Detect which cell encompasses the target text, then output its [x, y] center coordinate. 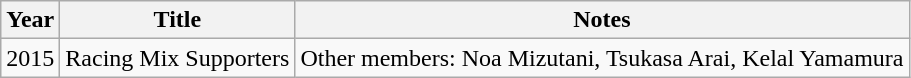
Title [178, 20]
Notes [602, 20]
Other members: Noa Mizutani, Tsukasa Arai, Kelal Yamamura [602, 58]
2015 [30, 58]
Racing Mix Supporters [178, 58]
Year [30, 20]
